Identify which cell holds the provided text, then report its (X, Y) central coordinate. 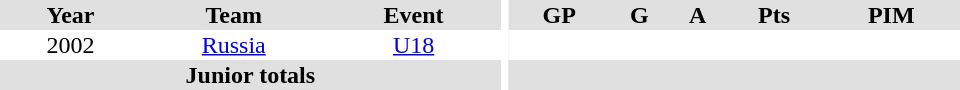
A (697, 15)
Junior totals (250, 75)
Pts (774, 15)
G (639, 15)
Year (70, 15)
U18 (413, 45)
Russia (234, 45)
Event (413, 15)
PIM (892, 15)
Team (234, 15)
GP (559, 15)
2002 (70, 45)
